Provide the (x, y) coordinate of the cell's center where the given text is located.  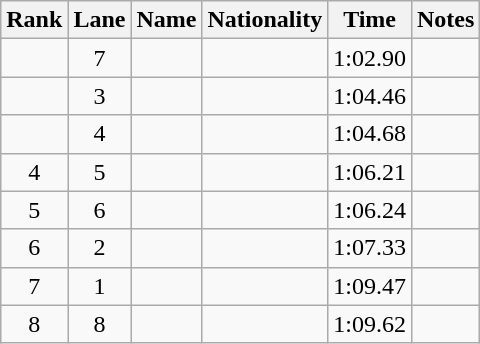
1:09.62 (370, 324)
1:04.68 (370, 134)
Notes (445, 20)
Rank (34, 20)
1:09.47 (370, 286)
1:04.46 (370, 96)
2 (100, 248)
Lane (100, 20)
1:02.90 (370, 58)
1:06.21 (370, 172)
1:06.24 (370, 210)
3 (100, 96)
Time (370, 20)
Nationality (265, 20)
1:07.33 (370, 248)
1 (100, 286)
Name (166, 20)
